From the cell containing the given text, extract its center point as (X, Y) coordinate. 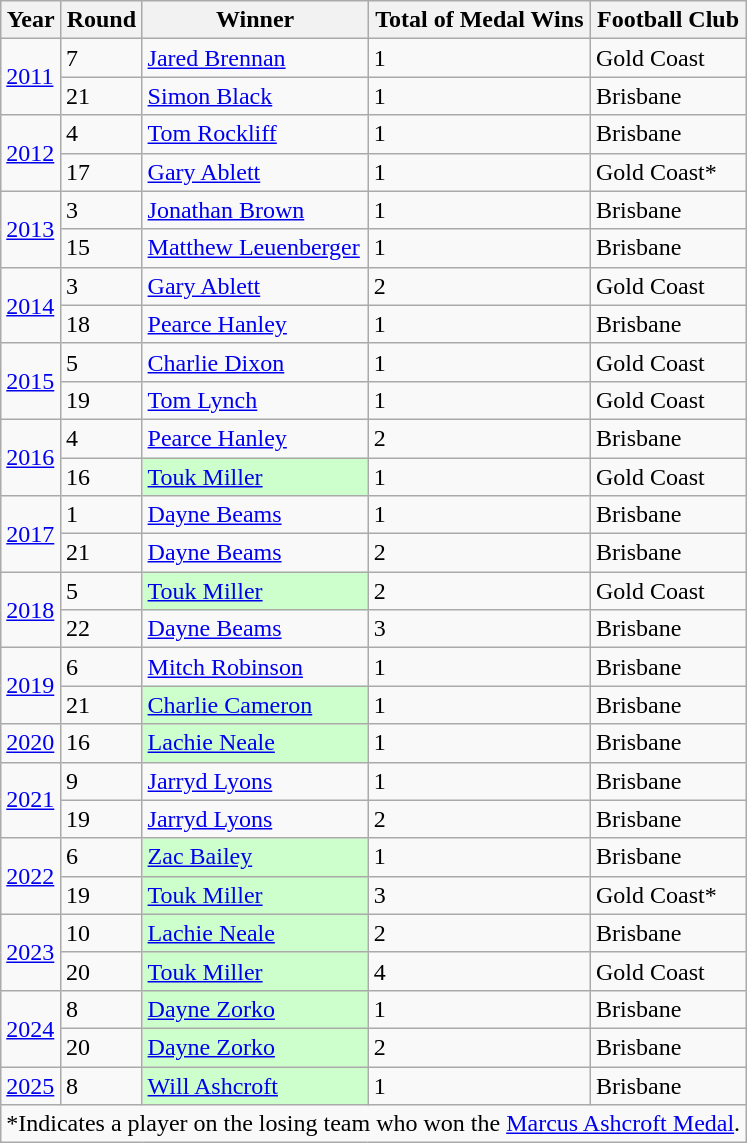
2023 (31, 952)
Football Club (668, 20)
2016 (31, 457)
Will Ashcroft (255, 1085)
2020 (31, 743)
2024 (31, 1028)
Zac Bailey (255, 857)
2013 (31, 229)
22 (102, 629)
2021 (31, 800)
2025 (31, 1085)
7 (102, 58)
Round (102, 20)
Charlie Cameron (255, 705)
2011 (31, 77)
10 (102, 933)
2017 (31, 534)
Mitch Robinson (255, 667)
Charlie Dixon (255, 362)
18 (102, 324)
2014 (31, 305)
2022 (31, 876)
Matthew Leuenberger (255, 248)
Year (31, 20)
2015 (31, 381)
Total of Medal Wins (479, 20)
*Indicates a player on the losing team who won the Marcus Ashcroft Medal. (374, 1124)
Tom Lynch (255, 400)
Jonathan Brown (255, 210)
Tom Rockliff (255, 134)
17 (102, 172)
2018 (31, 610)
Simon Black (255, 96)
9 (102, 781)
2019 (31, 686)
2012 (31, 153)
Jared Brennan (255, 58)
15 (102, 248)
Winner (255, 20)
